Capture the cell that displays the provided text and extract its [x, y] central coordinate. 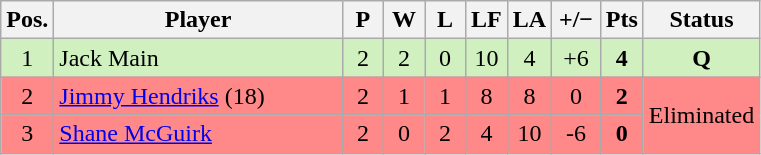
+6 [576, 58]
Player [198, 20]
Jimmy Hendriks (18) [198, 96]
Shane McGuirk [198, 134]
LF [487, 20]
L [444, 20]
Status [701, 20]
Jack Main [198, 58]
-6 [576, 134]
Eliminated [701, 115]
Pts [622, 20]
LA [529, 20]
+/− [576, 20]
Pos. [28, 20]
3 [28, 134]
P [362, 20]
Q [701, 58]
W [404, 20]
